Locate the cell with the specified text and output its (x, y) center coordinate. 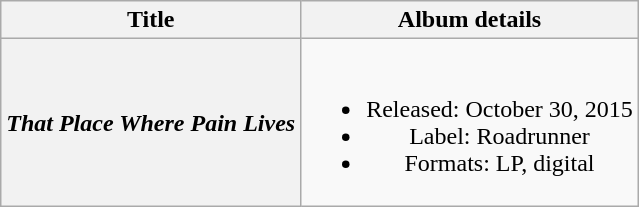
That Place Where Pain Lives (151, 122)
Album details (470, 20)
Title (151, 20)
Released: October 30, 2015Label: RoadrunnerFormats: LP, digital (470, 122)
